Return (x, y) of the center of cell containing provided text 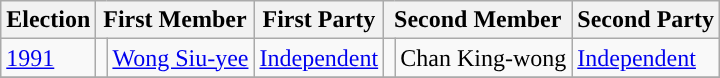
1991 (48, 58)
Second Member (478, 20)
Wong Siu-yee (180, 58)
Chan King-wong (484, 58)
Election (48, 20)
Second Party (646, 20)
First Member (175, 20)
First Party (319, 20)
